Determine the [X, Y] coordinate at the center of the cell enclosing the given text.  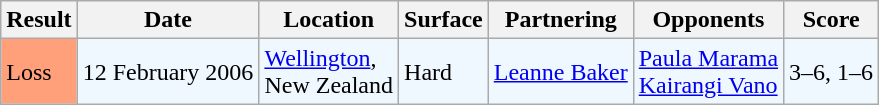
Date [168, 20]
Wellington, New Zealand [329, 72]
Location [329, 20]
Leanne Baker [560, 72]
Loss [39, 72]
3–6, 1–6 [832, 72]
Hard [444, 72]
Paula Marama Kairangi Vano [708, 72]
Opponents [708, 20]
Result [39, 20]
Partnering [560, 20]
12 February 2006 [168, 72]
Score [832, 20]
Surface [444, 20]
